Extract the (x, y) coordinate from the center of the cell holding the provided text.  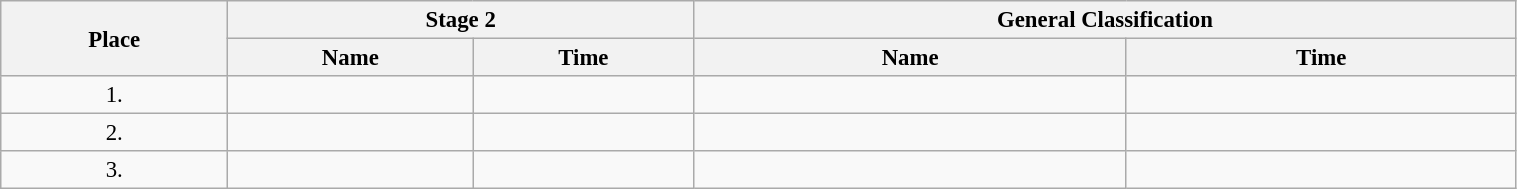
1. (114, 95)
General Classification (1105, 20)
3. (114, 170)
Stage 2 (461, 20)
Place (114, 38)
2. (114, 133)
